Provide the (X, Y) coordinate of the cell's center where the given text is located.  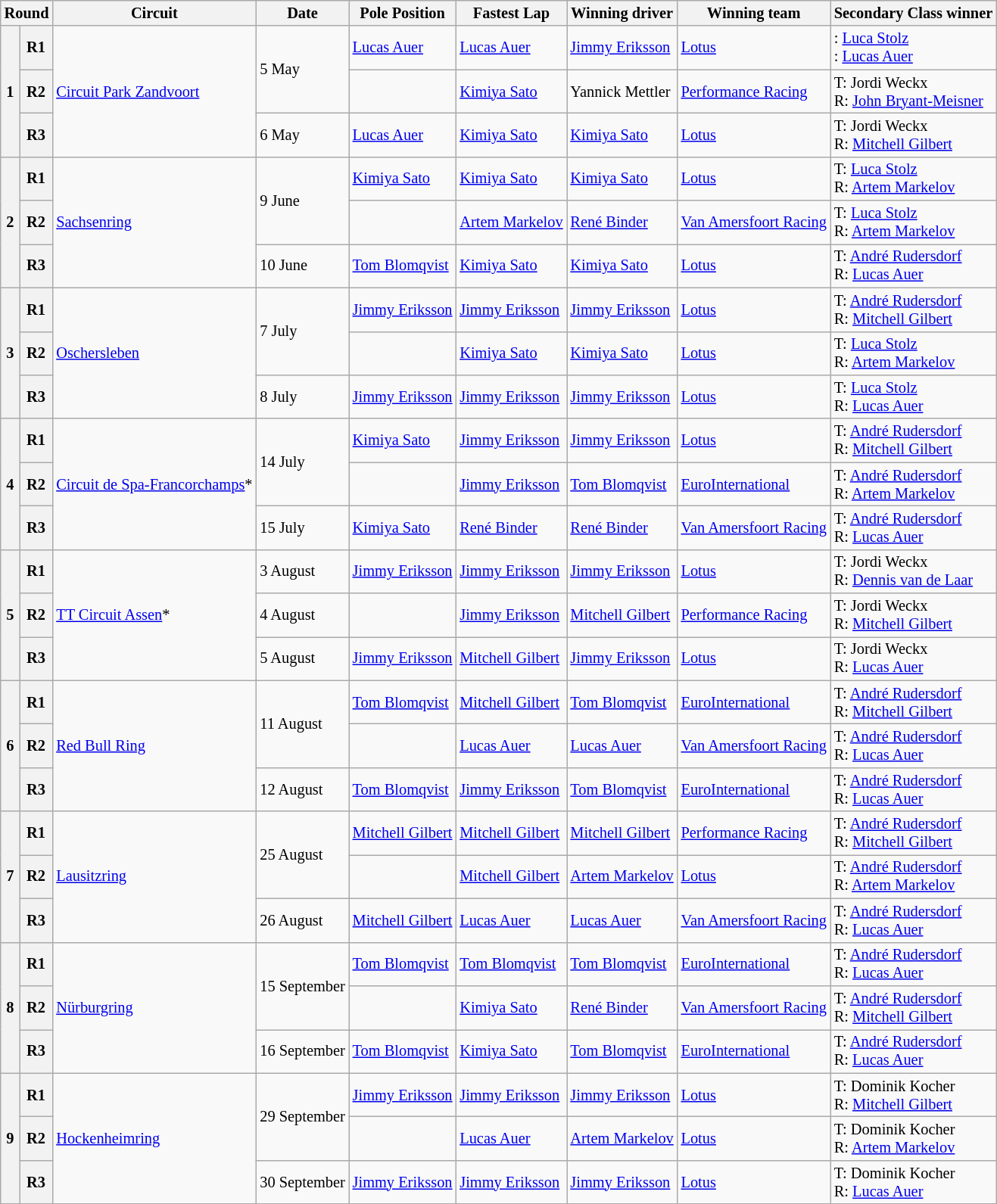
3 (11, 353)
6 (11, 746)
Nürburgring (154, 1008)
Hockenheimring (154, 1138)
11 August (302, 723)
26 August (302, 920)
12 August (302, 789)
T: Dominik KocherR: Mitchell Gilbert (913, 1095)
Lausitzring (154, 876)
T: Dominik KocherR: Lucas Auer (913, 1182)
5 August (302, 658)
7 July (302, 331)
Oschersleben (154, 353)
Circuit de Spa-Francorchamps* (154, 484)
Secondary Class winner (913, 13)
T: Jordi WeckxR: Dennis van de Laar (913, 571)
Red Bull Ring (154, 746)
Round (27, 13)
25 August (302, 855)
Fastest Lap (511, 13)
TT Circuit Assen* (154, 614)
T: Dominik KocherR: Artem Markelov (913, 1138)
Sachsenring (154, 222)
1 (11, 91)
7 (11, 876)
16 September (302, 1051)
15 September (302, 985)
4 (11, 484)
T: Jordi WeckxR: John Bryant-Meisner (913, 92)
: Luca Stolz: Lucas Auer (913, 48)
14 July (302, 462)
6 May (302, 135)
8 (11, 1008)
Yannick Mettler (622, 92)
Circuit Park Zandvoort (154, 91)
15 July (302, 527)
3 August (302, 571)
30 September (302, 1182)
9 June (302, 200)
Pole Position (403, 13)
9 (11, 1138)
8 July (302, 397)
5 May (302, 70)
29 September (302, 1117)
4 August (302, 615)
T: Luca StolzR: Lucas Auer (913, 397)
2 (11, 222)
Date (302, 13)
Circuit (154, 13)
10 June (302, 266)
Winning driver (622, 13)
T: Jordi WeckxR: Lucas Auer (913, 658)
Winning team (754, 13)
5 (11, 614)
